Determine the (x, y) coordinate at the center of the cell enclosing the given text.  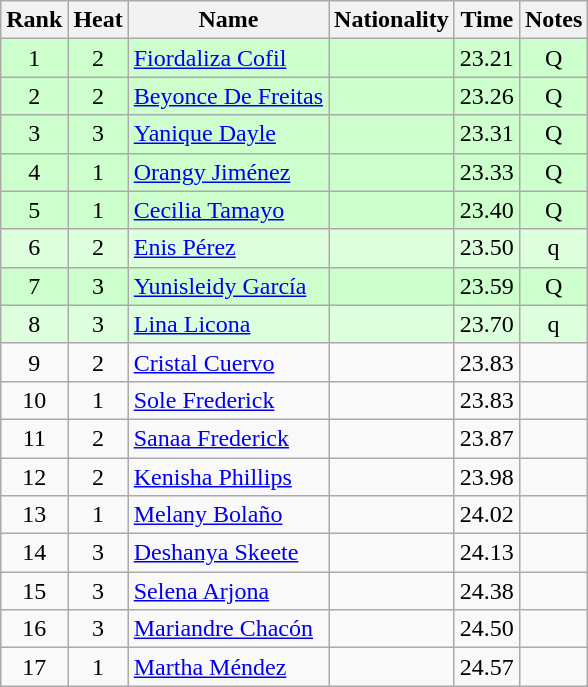
13 (34, 515)
Nationality (392, 20)
23.40 (486, 210)
24.13 (486, 553)
Yanique Dayle (228, 134)
Martha Méndez (228, 667)
24.50 (486, 629)
5 (34, 210)
4 (34, 172)
17 (34, 667)
Beyonce De Freitas (228, 96)
23.21 (486, 58)
8 (34, 324)
Kenisha Phillips (228, 477)
14 (34, 553)
Yunisleidy García (228, 286)
9 (34, 362)
Sanaa Frederick (228, 438)
Name (228, 20)
24.38 (486, 591)
Lina Licona (228, 324)
23.33 (486, 172)
23.98 (486, 477)
11 (34, 438)
Fiordaliza Cofil (228, 58)
10 (34, 400)
Melany Bolaño (228, 515)
23.70 (486, 324)
Cristal Cuervo (228, 362)
24.02 (486, 515)
23.87 (486, 438)
16 (34, 629)
7 (34, 286)
Mariandre Chacón (228, 629)
23.31 (486, 134)
Selena Arjona (228, 591)
6 (34, 248)
23.59 (486, 286)
Enis Pérez (228, 248)
15 (34, 591)
24.57 (486, 667)
23.26 (486, 96)
Rank (34, 20)
Cecilia Tamayo (228, 210)
Sole Frederick (228, 400)
Notes (553, 20)
12 (34, 477)
Time (486, 20)
23.50 (486, 248)
Orangy Jiménez (228, 172)
Heat (98, 20)
Deshanya Skeete (228, 553)
